Find where the given text appears and provide that cell's center as [X, Y] coordinate. 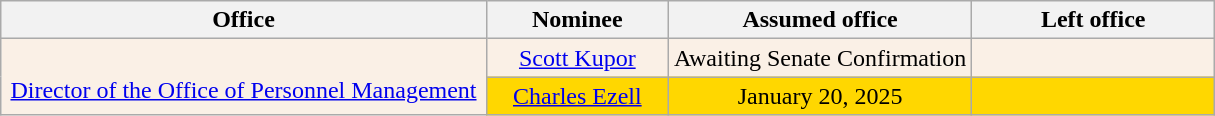
Awaiting Senate Confirmation [820, 58]
Assumed office [820, 20]
Nominee [577, 20]
Charles Ezell [577, 96]
Office [244, 20]
Left office [1094, 20]
January 20, 2025 [820, 96]
Scott Kupor [577, 58]
Director of the Office of Personnel Management [244, 77]
